Identify which cell holds the provided text, then report its [x, y] central coordinate. 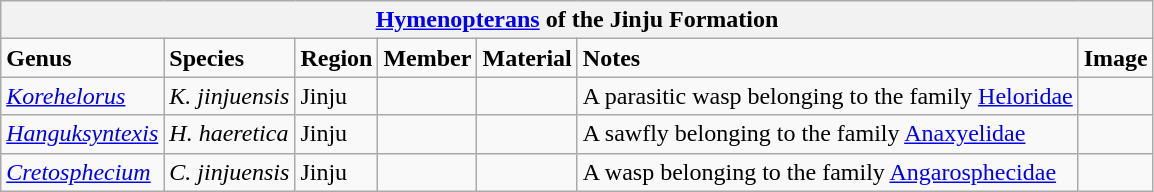
Notes [828, 58]
Cretosphecium [82, 172]
Member [428, 58]
Material [527, 58]
C. jinjuensis [230, 172]
Region [336, 58]
Species [230, 58]
Genus [82, 58]
H. haeretica [230, 134]
Hanguksyntexis [82, 134]
Hymenopterans of the Jinju Formation [578, 20]
Image [1116, 58]
K. jinjuensis [230, 96]
Korehelorus [82, 96]
A wasp belonging to the family Angarosphecidae [828, 172]
A sawfly belonging to the family Anaxyelidae [828, 134]
A parasitic wasp belonging to the family Heloridae [828, 96]
